Scan for the cell matching the given text and deliver its [X, Y] coordinate at center. 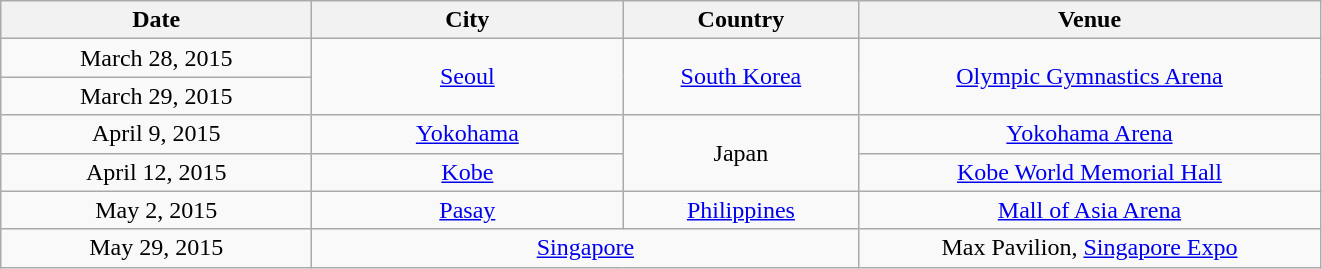
Singapore [586, 248]
Seoul [468, 77]
Yokohama Arena [1090, 134]
Country [741, 20]
South Korea [741, 77]
April 9, 2015 [156, 134]
Philippines [741, 210]
Japan [741, 153]
May 29, 2015 [156, 248]
Date [156, 20]
Mall of Asia Arena [1090, 210]
Pasay [468, 210]
March 28, 2015 [156, 58]
Olympic Gymnastics Arena [1090, 77]
March 29, 2015 [156, 96]
City [468, 20]
Venue [1090, 20]
Yokohama [468, 134]
Kobe [468, 172]
Max Pavilion, Singapore Expo [1090, 248]
May 2, 2015 [156, 210]
April 12, 2015 [156, 172]
Kobe World Memorial Hall [1090, 172]
